Capture the cell that displays the provided text and extract its [x, y] central coordinate. 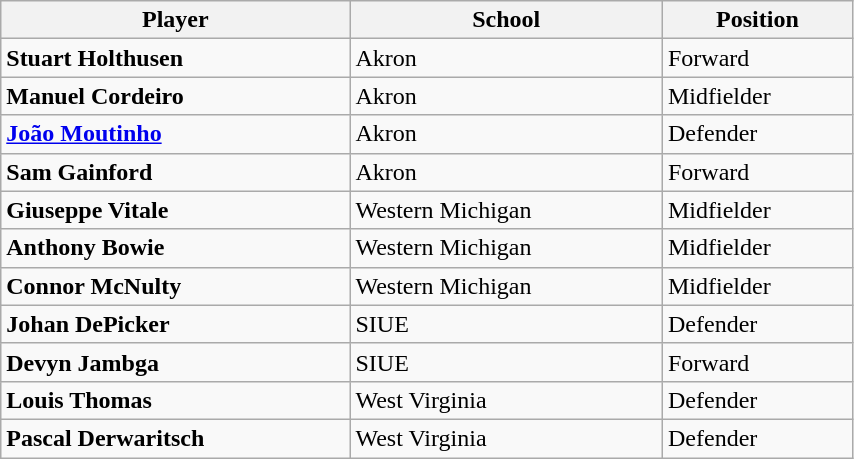
Louis Thomas [176, 400]
Stuart Holthusen [176, 58]
Devyn Jambga [176, 362]
Sam Gainford [176, 172]
Manuel Cordeiro [176, 96]
School [506, 20]
Johan DePicker [176, 324]
João Moutinho [176, 134]
Connor McNulty [176, 286]
Pascal Derwaritsch [176, 438]
Giuseppe Vitale [176, 210]
Player [176, 20]
Position [757, 20]
Anthony Bowie [176, 248]
